Determine the (x, y) coordinate at the center of the cell enclosing the given text.  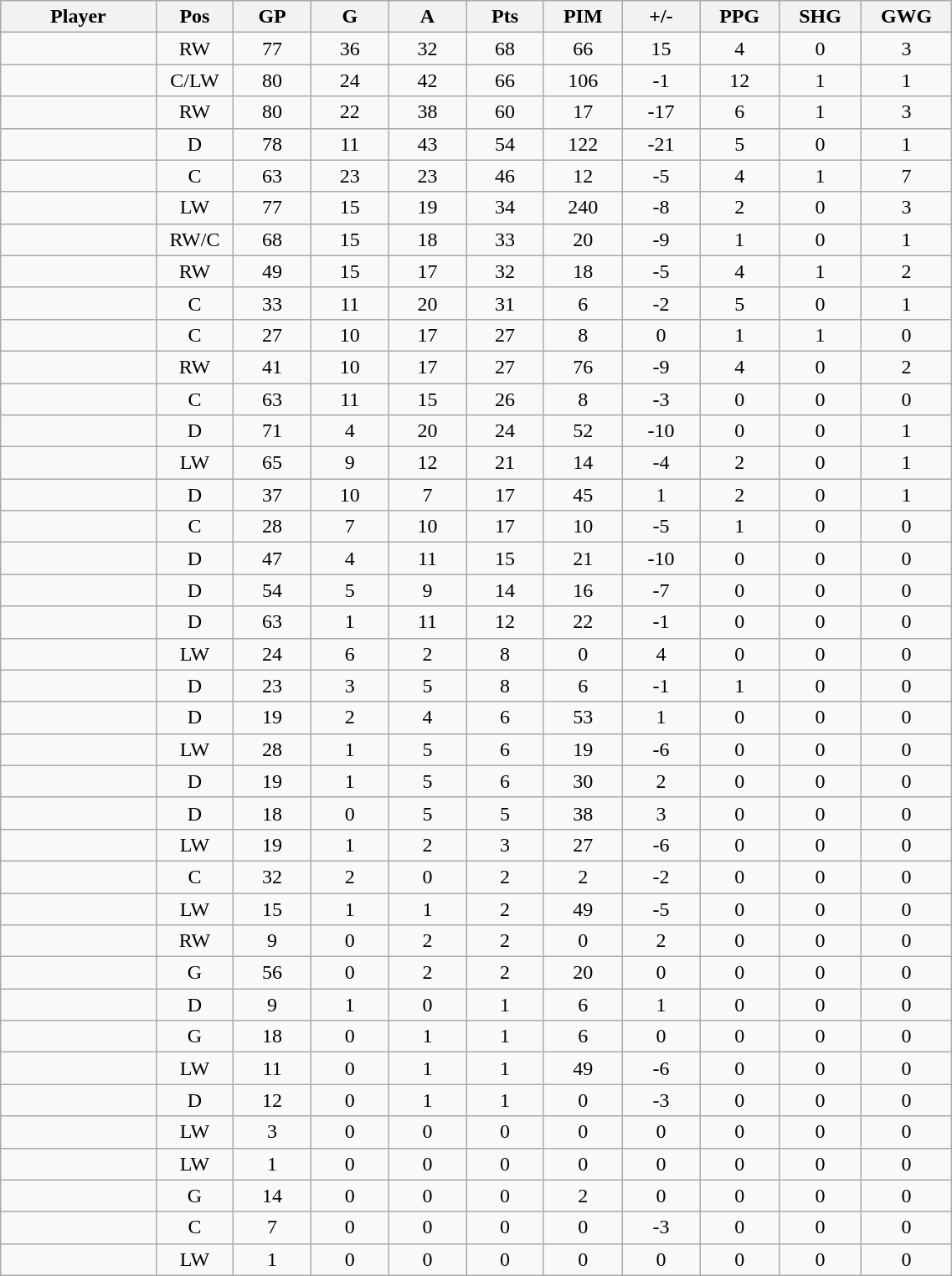
26 (506, 399)
47 (273, 558)
60 (506, 112)
31 (506, 303)
30 (583, 781)
16 (583, 590)
GP (273, 17)
76 (583, 367)
43 (427, 144)
240 (583, 208)
56 (273, 973)
RW/C (194, 239)
-4 (661, 463)
52 (583, 431)
SHG (821, 17)
-17 (661, 112)
Player (79, 17)
53 (583, 718)
106 (583, 80)
Pos (194, 17)
PPG (740, 17)
78 (273, 144)
42 (427, 80)
+/- (661, 17)
37 (273, 495)
45 (583, 495)
71 (273, 431)
-21 (661, 144)
GWG (906, 17)
65 (273, 463)
36 (350, 49)
C/LW (194, 80)
122 (583, 144)
A (427, 17)
34 (506, 208)
-8 (661, 208)
PIM (583, 17)
41 (273, 367)
Pts (506, 17)
46 (506, 176)
-7 (661, 590)
